Locate the cell with the specified text and output its (X, Y) center coordinate. 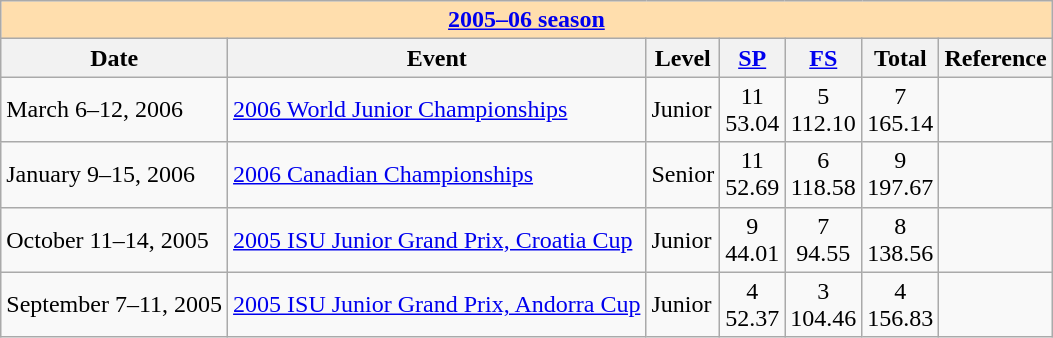
9 197.67 (900, 174)
3 104.46 (824, 304)
5 112.10 (824, 110)
2006 World Junior Championships (437, 110)
4 156.83 (900, 304)
Total (900, 58)
2005 ISU Junior Grand Prix, Andorra Cup (437, 304)
2005 ISU Junior Grand Prix, Croatia Cup (437, 240)
7 165.14 (900, 110)
March 6–12, 2006 (114, 110)
9 44.01 (752, 240)
8 138.56 (900, 240)
2006 Canadian Championships (437, 174)
Senior (683, 174)
7 94.55 (824, 240)
January 9–15, 2006 (114, 174)
11 53.04 (752, 110)
Level (683, 58)
SP (752, 58)
Reference (996, 58)
6 118.58 (824, 174)
September 7–11, 2005 (114, 304)
2005–06 season (526, 20)
October 11–14, 2005 (114, 240)
Event (437, 58)
Date (114, 58)
FS (824, 58)
4 52.37 (752, 304)
11 52.69 (752, 174)
